Provide the [X, Y] coordinate of the cell's center where the given text is located.  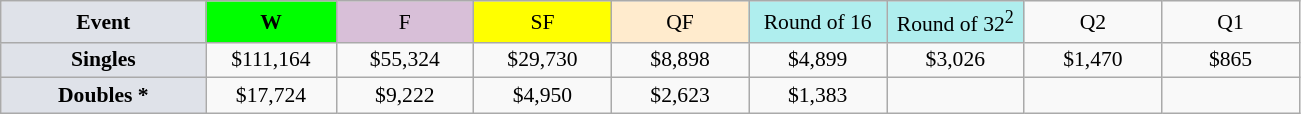
Event [104, 22]
$17,724 [271, 96]
$1,470 [1093, 60]
QF [680, 22]
Singles [104, 60]
$1,383 [818, 96]
$4,950 [543, 96]
$2,623 [680, 96]
SF [543, 22]
$55,324 [405, 60]
$9,222 [405, 96]
$111,164 [271, 60]
Q1 [1231, 22]
$3,026 [955, 60]
Round of 16 [818, 22]
Q2 [1093, 22]
$29,730 [543, 60]
F [405, 22]
W [271, 22]
$865 [1231, 60]
$8,898 [680, 60]
Doubles * [104, 96]
$4,899 [818, 60]
Round of 322 [955, 22]
